Locate the cell with the specified text and output its [X, Y] center coordinate. 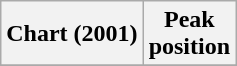
Chart (2001) [72, 34]
Peakposition [189, 34]
